Return [x, y] of the center of cell containing provided text 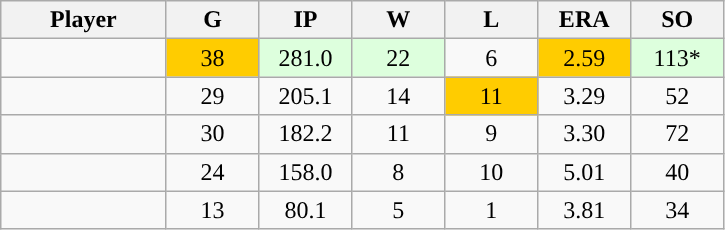
8 [398, 172]
3.29 [584, 96]
281.0 [306, 58]
113* [678, 58]
34 [678, 210]
182.2 [306, 134]
29 [212, 96]
5 [398, 210]
80.1 [306, 210]
SO [678, 20]
158.0 [306, 172]
22 [398, 58]
72 [678, 134]
3.81 [584, 210]
9 [492, 134]
1 [492, 210]
IP [306, 20]
40 [678, 172]
38 [212, 58]
52 [678, 96]
L [492, 20]
W [398, 20]
ERA [584, 20]
2.59 [584, 58]
24 [212, 172]
5.01 [584, 172]
G [212, 20]
10 [492, 172]
6 [492, 58]
205.1 [306, 96]
13 [212, 210]
Player [84, 20]
30 [212, 134]
3.30 [584, 134]
14 [398, 96]
